Output the [x, y] coordinate of the center of the cell containing the given text.  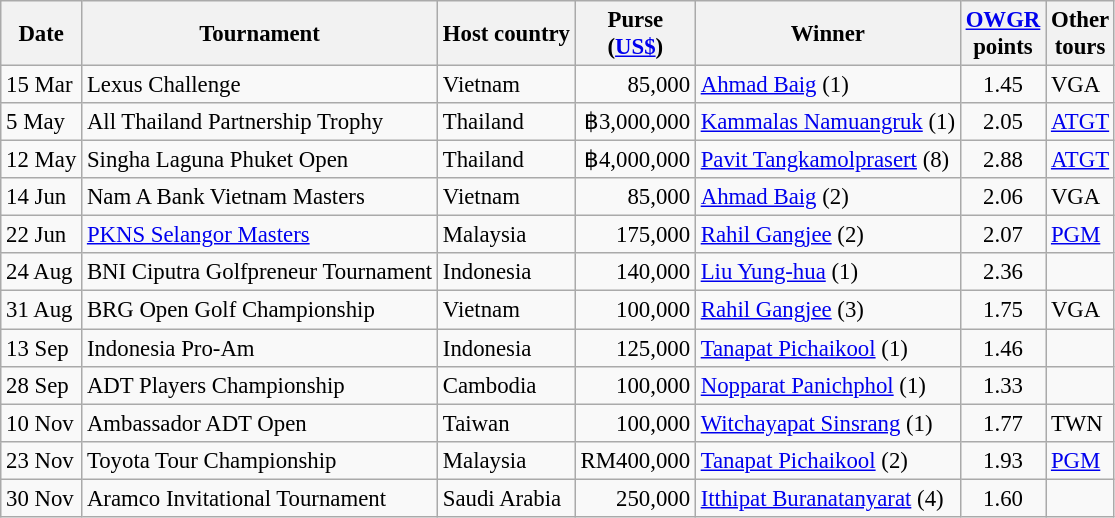
13 Sep [42, 348]
Host country [507, 34]
All Thailand Partnership Trophy [260, 122]
125,000 [635, 348]
BNI Ciputra Golfpreneur Tournament [260, 273]
Othertours [1080, 34]
28 Sep [42, 385]
Ambassador ADT Open [260, 423]
2.07 [1002, 235]
Indonesia Pro-Am [260, 348]
Taiwan [507, 423]
ADT Players Championship [260, 385]
1.60 [1002, 498]
Rahil Gangjee (2) [828, 235]
24 Aug [42, 273]
Toyota Tour Championship [260, 460]
Liu Yung-hua (1) [828, 273]
Singha Laguna Phuket Open [260, 160]
Ahmad Baig (2) [828, 197]
15 Mar [42, 85]
1.33 [1002, 385]
Nopparat Panichphol (1) [828, 385]
2.05 [1002, 122]
Tanapat Pichaikool (1) [828, 348]
Tournament [260, 34]
Itthipat Buranatanyarat (4) [828, 498]
Aramco Invitational Tournament [260, 498]
฿3,000,000 [635, 122]
23 Nov [42, 460]
Purse(US$) [635, 34]
250,000 [635, 498]
BRG Open Golf Championship [260, 310]
฿4,000,000 [635, 160]
RM400,000 [635, 460]
Nam A Bank Vietnam Masters [260, 197]
Tanapat Pichaikool (2) [828, 460]
5 May [42, 122]
175,000 [635, 235]
140,000 [635, 273]
14 Jun [42, 197]
2.88 [1002, 160]
OWGRpoints [1002, 34]
Lexus Challenge [260, 85]
Winner [828, 34]
1.93 [1002, 460]
2.06 [1002, 197]
Saudi Arabia [507, 498]
Pavit Tangkamolprasert (8) [828, 160]
1.45 [1002, 85]
22 Jun [42, 235]
1.75 [1002, 310]
12 May [42, 160]
Rahil Gangjee (3) [828, 310]
Ahmad Baig (1) [828, 85]
1.77 [1002, 423]
30 Nov [42, 498]
PKNS Selangor Masters [260, 235]
TWN [1080, 423]
10 Nov [42, 423]
1.46 [1002, 348]
Witchayapat Sinsrang (1) [828, 423]
31 Aug [42, 310]
Kammalas Namuangruk (1) [828, 122]
2.36 [1002, 273]
Date [42, 34]
Cambodia [507, 385]
